Search for the cell housing the specified text and yield its [x, y] center coordinate. 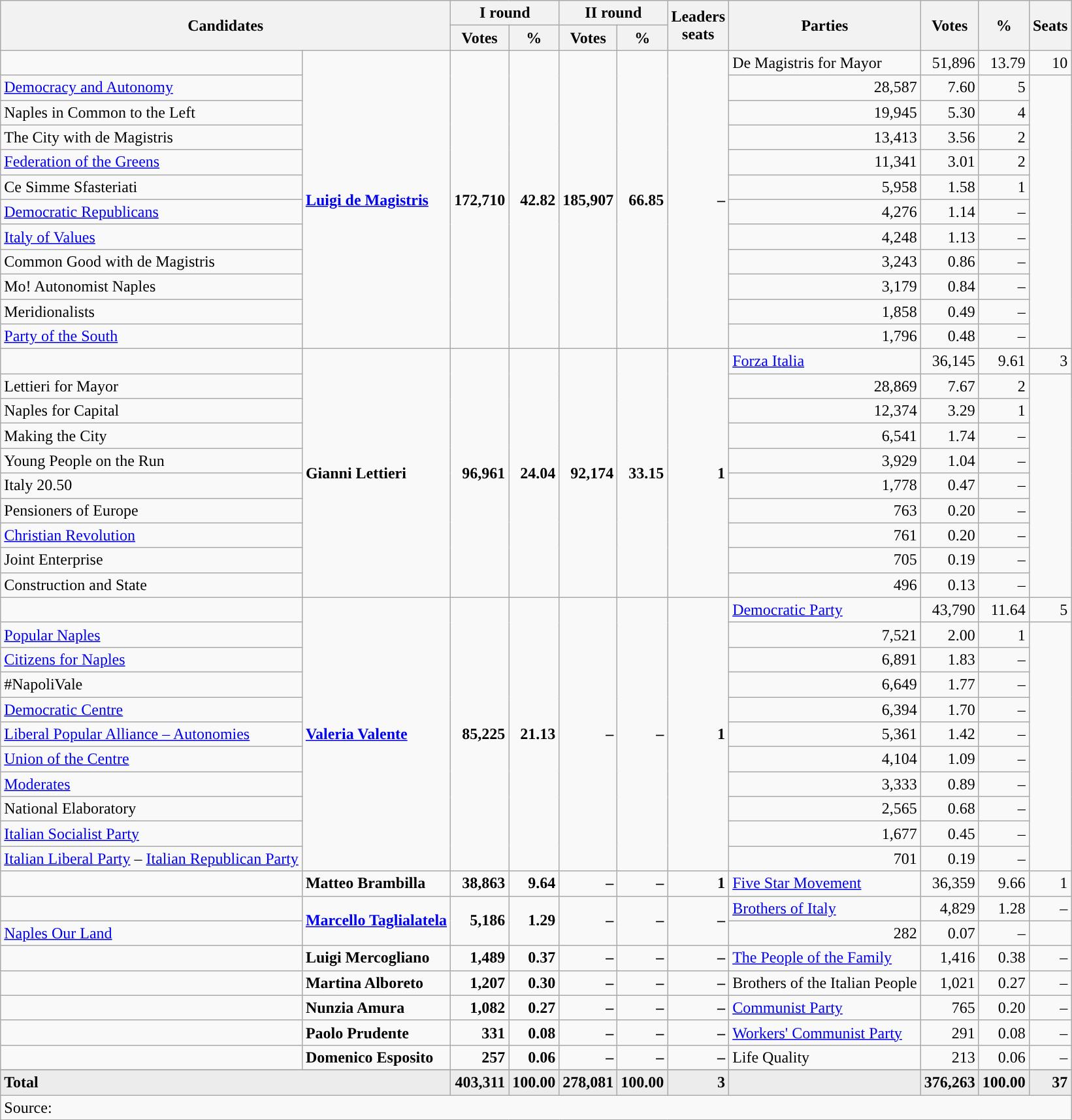
0.86 [950, 261]
21.13 [534, 734]
28,869 [825, 386]
6,541 [825, 436]
Italian Liberal Party – Italian Republican Party [152, 859]
Source: [536, 1108]
II round [613, 13]
761 [825, 535]
Ce Simme Sfasteriati [152, 187]
Five Star Movement [825, 883]
Italian Socialist Party [152, 834]
9.61 [1003, 361]
Democratic Republicans [152, 212]
701 [825, 859]
Valeria Valente [376, 734]
Party of the South [152, 337]
Italy 20.50 [152, 486]
National Elaboratory [152, 809]
0.30 [534, 983]
1,778 [825, 486]
#NapoliVale [152, 684]
331 [479, 1032]
9.66 [1003, 883]
1.77 [950, 684]
5,186 [479, 921]
4 [1003, 112]
Christian Revolution [152, 535]
5,958 [825, 187]
Lettieri for Mayor [152, 386]
Brothers of the Italian People [825, 983]
376,263 [950, 1082]
Paolo Prudente [376, 1032]
Popular Naples [152, 634]
1,021 [950, 983]
705 [825, 560]
1.42 [950, 734]
13,413 [825, 137]
257 [479, 1057]
Liberal Popular Alliance – Autonomies [152, 734]
92,174 [588, 473]
9.64 [534, 883]
Union of the Centre [152, 759]
1.70 [950, 709]
0.45 [950, 834]
Naples for Capital [152, 411]
3.01 [950, 162]
3.56 [950, 137]
Naples in Common to the Left [152, 112]
43,790 [950, 610]
0.38 [1003, 958]
11,341 [825, 162]
37 [1050, 1082]
7.60 [950, 88]
Luigi Mercogliano [376, 958]
Mo! Autonomist Naples [152, 286]
I round [505, 13]
Joint Enterprise [152, 560]
0.84 [950, 286]
Pensioners of Europe [152, 510]
4,829 [950, 908]
1,796 [825, 337]
1.29 [534, 921]
24.04 [534, 473]
36,359 [950, 883]
7,521 [825, 634]
5,361 [825, 734]
2.00 [950, 634]
763 [825, 510]
Life Quality [825, 1057]
0.48 [950, 337]
Meridionalists [152, 312]
10 [1050, 63]
The City with de Magistris [152, 137]
0.89 [950, 784]
1,677 [825, 834]
42.82 [534, 200]
Matteo Brambilla [376, 883]
Construction and State [152, 585]
1.04 [950, 461]
1.14 [950, 212]
12,374 [825, 411]
0.07 [950, 933]
11.64 [1003, 610]
3,179 [825, 286]
403,311 [479, 1082]
291 [950, 1032]
Young People on the Run [152, 461]
496 [825, 585]
Martina Alboreto [376, 983]
0.49 [950, 312]
Democracy and Autonomy [152, 88]
Nunzia Amura [376, 1008]
Communist Party [825, 1008]
2,565 [825, 809]
1,858 [825, 312]
28,587 [825, 88]
1,416 [950, 958]
1,489 [479, 958]
Workers' Communist Party [825, 1032]
4,276 [825, 212]
1,207 [479, 983]
Leaders seats [698, 25]
6,394 [825, 709]
3.29 [950, 411]
Democratic Centre [152, 709]
36,145 [950, 361]
1,082 [479, 1008]
1.13 [950, 237]
172,710 [479, 200]
282 [825, 933]
0.13 [950, 585]
19,945 [825, 112]
0.68 [950, 809]
Making the City [152, 436]
Forza Italia [825, 361]
Luigi de Magistris [376, 200]
85,225 [479, 734]
7.67 [950, 386]
Italy of Values [152, 237]
Citizens for Naples [152, 659]
6,649 [825, 684]
Democratic Party [825, 610]
0.47 [950, 486]
0.37 [534, 958]
Domenico Esposito [376, 1057]
Gianni Lettieri [376, 473]
33.15 [643, 473]
The People of the Family [825, 958]
Brothers of Italy [825, 908]
96,961 [479, 473]
1.09 [950, 759]
51,896 [950, 63]
Federation of the Greens [152, 162]
4,248 [825, 237]
3,333 [825, 784]
Parties [825, 25]
3,929 [825, 461]
185,907 [588, 200]
1.74 [950, 436]
Total [226, 1082]
66.85 [643, 200]
213 [950, 1057]
Seats [1050, 25]
13.79 [1003, 63]
6,891 [825, 659]
1.83 [950, 659]
4,104 [825, 759]
Naples Our Land [152, 933]
De Magistris for Mayor [825, 63]
Marcello Taglialatela [376, 921]
5.30 [950, 112]
1.58 [950, 187]
765 [950, 1008]
Moderates [152, 784]
1.28 [1003, 908]
278,081 [588, 1082]
Common Good with de Magistris [152, 261]
38,863 [479, 883]
Candidates [226, 25]
3,243 [825, 261]
